Find where the given text appears and provide that cell's center as [X, Y] coordinate. 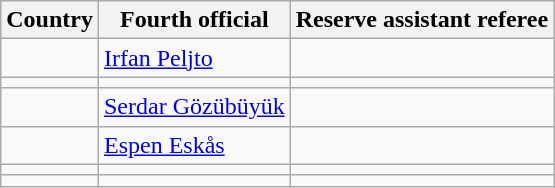
Reserve assistant referee [422, 20]
Fourth official [194, 20]
Country [50, 20]
Irfan Peljto [194, 58]
Serdar Gözübüyük [194, 107]
Espen Eskås [194, 145]
